Capture the cell that displays the provided text and extract its (x, y) central coordinate. 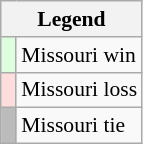
Missouri win (79, 55)
Missouri tie (79, 126)
Legend (72, 19)
Missouri loss (79, 90)
